Locate the cell with the specified text and output its [x, y] center coordinate. 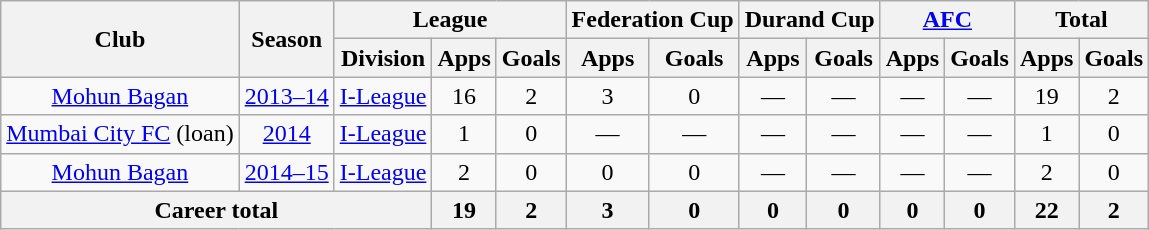
Durand Cup [810, 20]
Club [120, 39]
Career total [216, 210]
Division [383, 58]
2014 [286, 134]
16 [464, 96]
2014–15 [286, 172]
Mumbai City FC (loan) [120, 134]
Season [286, 39]
Total [1081, 20]
2013–14 [286, 96]
League [450, 20]
22 [1046, 210]
AFC [947, 20]
Federation Cup [652, 20]
